Find where the given text appears and provide that cell's center as (X, Y) coordinate. 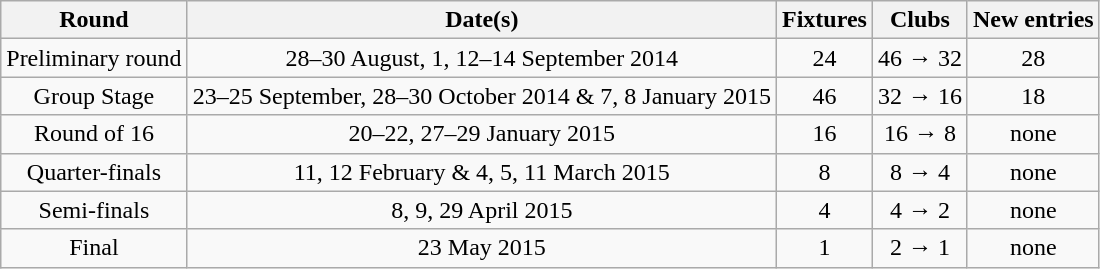
8, 9, 29 April 2015 (482, 210)
16 (824, 134)
4 → 2 (920, 210)
32 → 16 (920, 96)
1 (824, 248)
Group Stage (94, 96)
23–25 September, 28–30 October 2014 & 7, 8 January 2015 (482, 96)
46 → 32 (920, 58)
Round (94, 20)
Fixtures (824, 20)
11, 12 February & 4, 5, 11 March 2015 (482, 172)
24 (824, 58)
16 → 8 (920, 134)
Date(s) (482, 20)
18 (1033, 96)
Quarter-finals (94, 172)
20–22, 27–29 January 2015 (482, 134)
23 May 2015 (482, 248)
Preliminary round (94, 58)
28–30 August, 1, 12–14 September 2014 (482, 58)
New entries (1033, 20)
46 (824, 96)
Round of 16 (94, 134)
Clubs (920, 20)
8 (824, 172)
4 (824, 210)
8 → 4 (920, 172)
2 → 1 (920, 248)
28 (1033, 58)
Final (94, 248)
Semi-finals (94, 210)
